Provide the (x, y) coordinate of the cell's center where the given text is located.  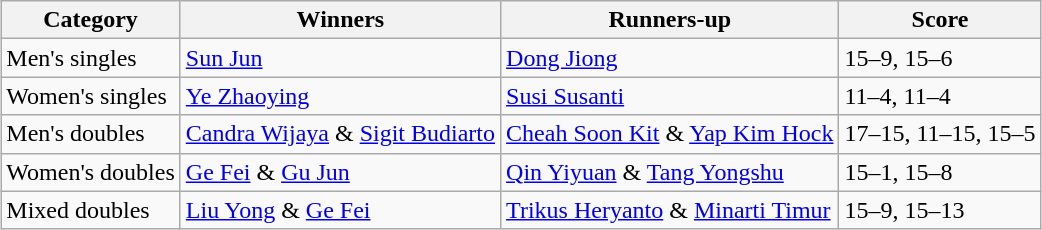
Dong Jiong (670, 58)
Women's singles (90, 96)
Mixed doubles (90, 210)
15–9, 15–13 (940, 210)
Ye Zhaoying (340, 96)
Men's doubles (90, 134)
Ge Fei & Gu Jun (340, 172)
15–9, 15–6 (940, 58)
Trikus Heryanto & Minarti Timur (670, 210)
Score (940, 20)
Winners (340, 20)
17–15, 11–15, 15–5 (940, 134)
Qin Yiyuan & Tang Yongshu (670, 172)
Category (90, 20)
Candra Wijaya & Sigit Budiarto (340, 134)
Men's singles (90, 58)
Susi Susanti (670, 96)
15–1, 15–8 (940, 172)
Sun Jun (340, 58)
Women's doubles (90, 172)
11–4, 11–4 (940, 96)
Liu Yong & Ge Fei (340, 210)
Runners-up (670, 20)
Cheah Soon Kit & Yap Kim Hock (670, 134)
